Locate the cell with the specified text and output its [X, Y] center coordinate. 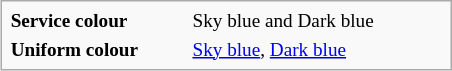
Sky blue and Dark blue [318, 21]
Uniform colour [98, 50]
Service colour [98, 21]
Sky blue, Dark blue [318, 50]
